Scan for the cell matching the given text and deliver its [X, Y] coordinate at center. 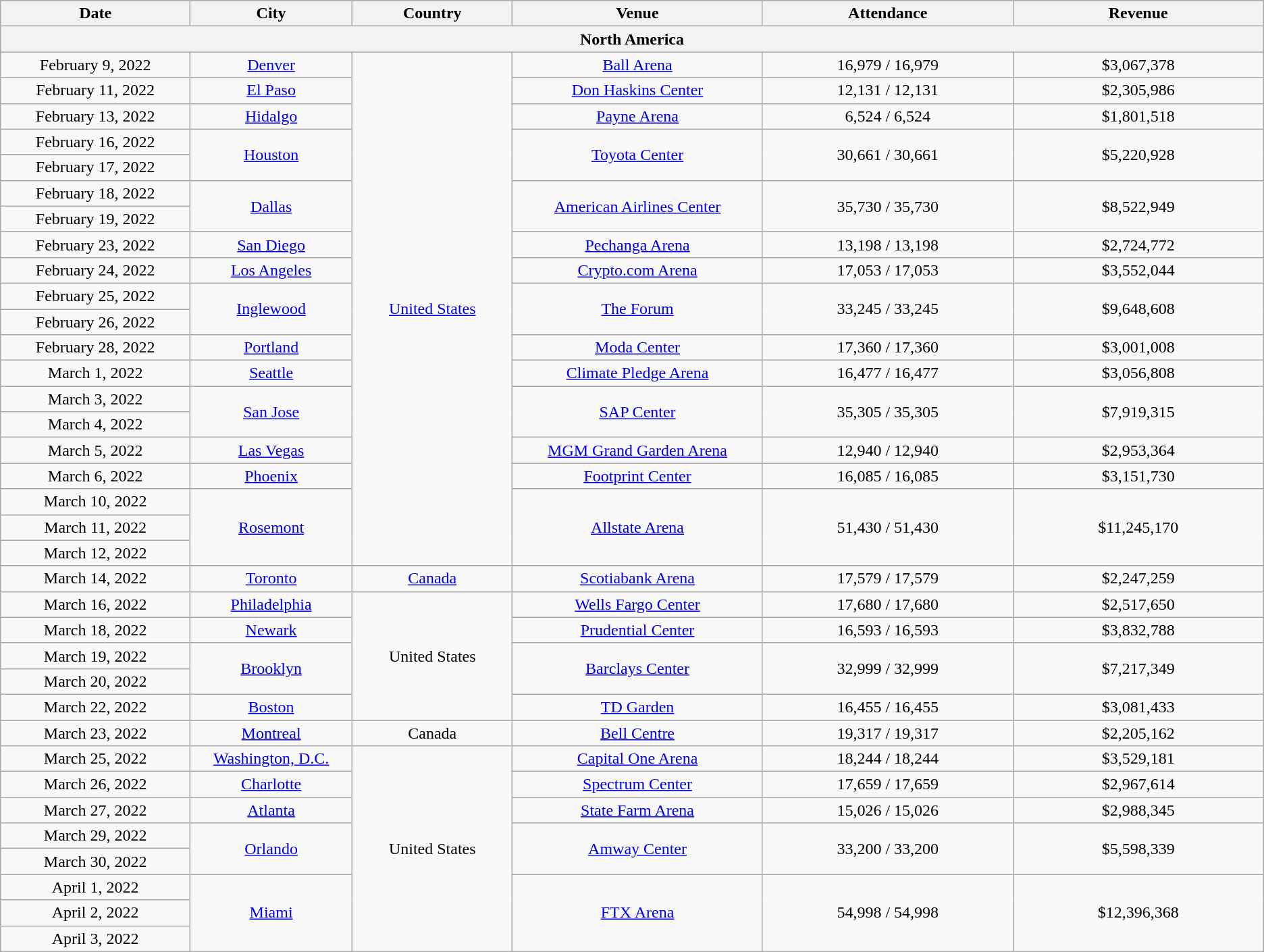
Denver [271, 65]
51,430 / 51,430 [887, 527]
$7,919,315 [1138, 412]
$3,056,808 [1138, 373]
Phoenix [271, 476]
Los Angeles [271, 270]
32,999 / 32,999 [887, 668]
February 13, 2022 [96, 116]
$3,151,730 [1138, 476]
17,680 / 17,680 [887, 604]
$5,220,928 [1138, 155]
$3,832,788 [1138, 630]
$2,305,986 [1138, 90]
March 6, 2022 [96, 476]
April 2, 2022 [96, 913]
Barclays Center [637, 668]
March 25, 2022 [96, 759]
March 26, 2022 [96, 785]
30,661 / 30,661 [887, 155]
Brooklyn [271, 668]
April 1, 2022 [96, 887]
Bell Centre [637, 733]
February 17, 2022 [96, 167]
Las Vegas [271, 450]
February 25, 2022 [96, 296]
$12,396,368 [1138, 913]
San Diego [271, 244]
February 28, 2022 [96, 348]
Moda Center [637, 348]
MGM Grand Garden Arena [637, 450]
March 10, 2022 [96, 502]
$3,081,433 [1138, 707]
Hidalgo [271, 116]
March 3, 2022 [96, 399]
Don Haskins Center [637, 90]
March 5, 2022 [96, 450]
Scotiabank Arena [637, 579]
16,593 / 16,593 [887, 630]
March 20, 2022 [96, 681]
$3,552,044 [1138, 270]
Pechanga Arena [637, 244]
$8,522,949 [1138, 206]
Prudential Center [637, 630]
$7,217,349 [1138, 668]
April 3, 2022 [96, 938]
San Jose [271, 412]
March 19, 2022 [96, 656]
Spectrum Center [637, 785]
American Airlines Center [637, 206]
$5,598,339 [1138, 849]
Revenue [1138, 14]
16,455 / 16,455 [887, 707]
Boston [271, 707]
$3,001,008 [1138, 348]
$2,247,259 [1138, 579]
North America [632, 39]
17,360 / 17,360 [887, 348]
17,579 / 17,579 [887, 579]
17,053 / 17,053 [887, 270]
March 11, 2022 [96, 527]
Toyota Center [637, 155]
February 23, 2022 [96, 244]
Toronto [271, 579]
March 18, 2022 [96, 630]
$3,067,378 [1138, 65]
Attendance [887, 14]
State Farm Arena [637, 810]
16,477 / 16,477 [887, 373]
Climate Pledge Arena [637, 373]
$3,529,181 [1138, 759]
Allstate Arena [637, 527]
12,131 / 12,131 [887, 90]
$2,205,162 [1138, 733]
Date [96, 14]
Montreal [271, 733]
Footprint Center [637, 476]
Atlanta [271, 810]
TD Garden [637, 707]
March 4, 2022 [96, 425]
Rosemont [271, 527]
Capital One Arena [637, 759]
City [271, 14]
March 22, 2022 [96, 707]
February 19, 2022 [96, 219]
FTX Arena [637, 913]
March 27, 2022 [96, 810]
33,245 / 33,245 [887, 309]
SAP Center [637, 412]
March 16, 2022 [96, 604]
6,524 / 6,524 [887, 116]
35,305 / 35,305 [887, 412]
March 14, 2022 [96, 579]
33,200 / 33,200 [887, 849]
Philadelphia [271, 604]
$2,517,650 [1138, 604]
The Forum [637, 309]
Orlando [271, 849]
Houston [271, 155]
February 16, 2022 [96, 142]
February 11, 2022 [96, 90]
February 24, 2022 [96, 270]
Amway Center [637, 849]
35,730 / 35,730 [887, 206]
54,998 / 54,998 [887, 913]
Dallas [271, 206]
18,244 / 18,244 [887, 759]
February 26, 2022 [96, 322]
Venue [637, 14]
Washington, D.C. [271, 759]
Miami [271, 913]
Ball Arena [637, 65]
Crypto.com Arena [637, 270]
Payne Arena [637, 116]
March 12, 2022 [96, 553]
Inglewood [271, 309]
February 9, 2022 [96, 65]
19,317 / 19,317 [887, 733]
Country [432, 14]
17,659 / 17,659 [887, 785]
$9,648,608 [1138, 309]
$2,724,772 [1138, 244]
16,979 / 16,979 [887, 65]
Portland [271, 348]
Seattle [271, 373]
March 30, 2022 [96, 862]
16,085 / 16,085 [887, 476]
13,198 / 13,198 [887, 244]
$2,988,345 [1138, 810]
12,940 / 12,940 [887, 450]
15,026 / 15,026 [887, 810]
Newark [271, 630]
February 18, 2022 [96, 193]
March 1, 2022 [96, 373]
$11,245,170 [1138, 527]
March 29, 2022 [96, 836]
El Paso [271, 90]
$2,967,614 [1138, 785]
March 23, 2022 [96, 733]
Charlotte [271, 785]
$2,953,364 [1138, 450]
Wells Fargo Center [637, 604]
$1,801,518 [1138, 116]
